Output the [X, Y] coordinate of the center of the cell containing the given text.  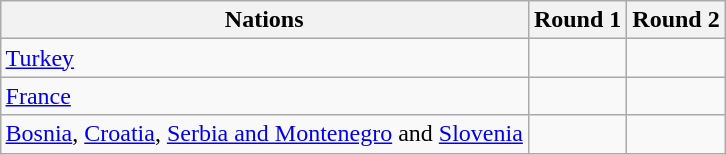
Bosnia, Croatia, Serbia and Montenegro and Slovenia [264, 134]
Round 2 [676, 20]
Round 1 [577, 20]
Turkey [264, 58]
Nations [264, 20]
France [264, 96]
